Output the [X, Y] coordinate of the center of the cell containing the given text.  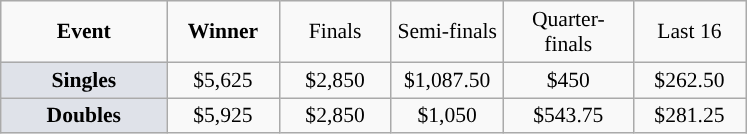
Semi-finals [447, 32]
Doubles [84, 116]
$1,050 [447, 116]
$1,087.50 [447, 80]
$450 [568, 80]
$5,625 [223, 80]
$5,925 [223, 116]
$262.50 [689, 80]
Finals [335, 32]
Event [84, 32]
Quarter-finals [568, 32]
Singles [84, 80]
Winner [223, 32]
$281.25 [689, 116]
$543.75 [568, 116]
Last 16 [689, 32]
